Scan for the cell matching the given text and deliver its (X, Y) coordinate at center. 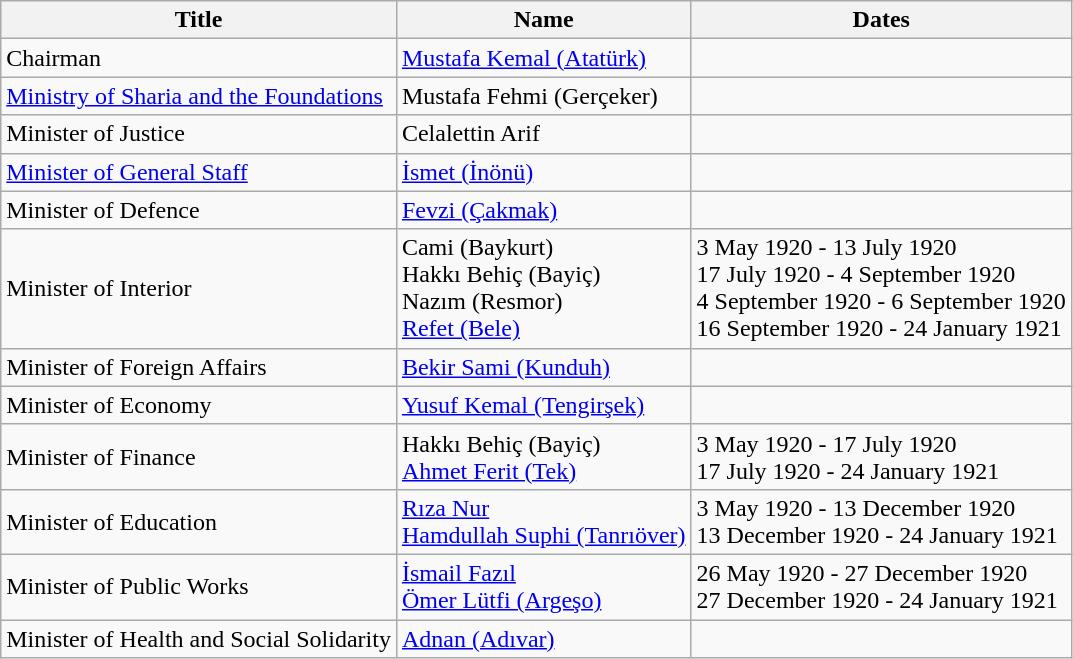
Celalettin Arif (544, 134)
Minister of Finance (199, 456)
Minister of Health and Social Solidarity (199, 639)
26 May 1920 - 27 December 1920 27 December 1920 - 24 January 1921 (881, 586)
Yusuf Kemal (Tengirşek) (544, 405)
Hakkı Behiç (Bayiç) Ahmet Ferit (Tek) (544, 456)
3 May 1920 - 13 December 1920 13 December 1920 - 24 January 1921 (881, 522)
Chairman (199, 58)
Ministry of Sharia and the Foundations (199, 96)
Mustafa Fehmi (Gerçeker) (544, 96)
Title (199, 20)
3 May 1920 - 17 July 192017 July 1920 - 24 January 1921 (881, 456)
İsmet (İnönü) (544, 172)
Minister of General Staff (199, 172)
Minister of Justice (199, 134)
Minister of Economy (199, 405)
İsmail FazılÖmer Lütfi (Argeşo) (544, 586)
Minister of Defence (199, 210)
Cami (Baykurt) Hakkı Behiç (Bayiç) Nazım (Resmor)Refet (Bele) (544, 288)
Minister of Public Works (199, 586)
Mustafa Kemal (Atatürk) (544, 58)
Minister of Foreign Affairs (199, 367)
Bekir Sami (Kunduh) (544, 367)
Rıza Nur Hamdullah Suphi (Tanrıöver) (544, 522)
3 May 1920 - 13 July 192017 July 1920 - 4 September 19204 September 1920 - 6 September 192016 September 1920 - 24 January 1921 (881, 288)
Minister of Education (199, 522)
Name (544, 20)
Fevzi (Çakmak) (544, 210)
Minister of Interior (199, 288)
Adnan (Adıvar) (544, 639)
Dates (881, 20)
